Locate the cell with the specified text and output its [X, Y] center coordinate. 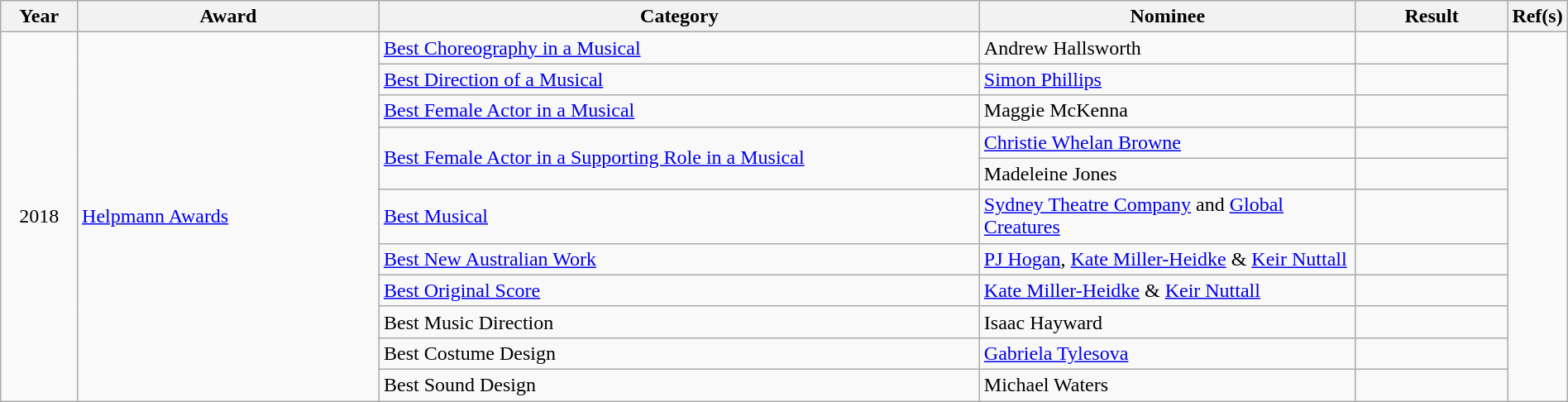
Maggie McKenna [1168, 111]
Nominee [1168, 17]
Category [679, 17]
Michael Waters [1168, 385]
Best Sound Design [679, 385]
Best Musical [679, 217]
Sydney Theatre Company and Global Creatures [1168, 217]
Best Original Score [679, 290]
Best Music Direction [679, 322]
Ref(s) [1537, 17]
PJ Hogan, Kate Miller-Heidke & Keir Nuttall [1168, 259]
Simon Phillips [1168, 79]
Best Female Actor in a Musical [679, 111]
Result [1432, 17]
Isaac Hayward [1168, 322]
Madeleine Jones [1168, 174]
Gabriela Tylesova [1168, 353]
Helpmann Awards [228, 217]
Best Choreography in a Musical [679, 48]
Award [228, 17]
Best Direction of a Musical [679, 79]
Best Female Actor in a Supporting Role in a Musical [679, 158]
Best Costume Design [679, 353]
Year [40, 17]
Andrew Hallsworth [1168, 48]
Christie Whelan Browne [1168, 142]
Kate Miller-Heidke & Keir Nuttall [1168, 290]
Best New Australian Work [679, 259]
2018 [40, 217]
